Find where the given text appears and provide that cell's center as (x, y) coordinate. 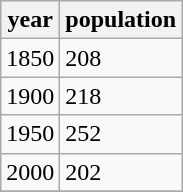
1850 (30, 58)
218 (121, 96)
202 (121, 172)
population (121, 20)
year (30, 20)
2000 (30, 172)
252 (121, 134)
1900 (30, 96)
208 (121, 58)
1950 (30, 134)
